Return [x, y] of the center of cell containing provided text 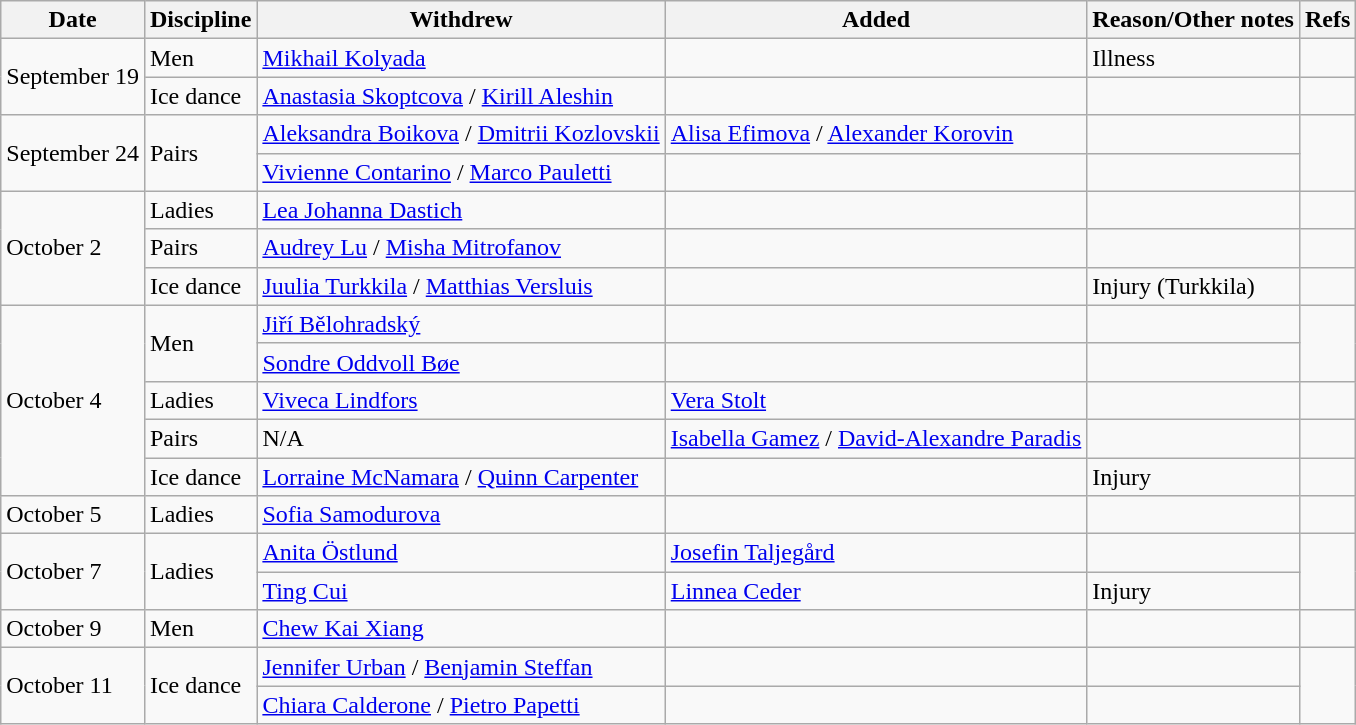
Withdrew [461, 20]
Sofia Samodurova [461, 515]
Vivienne Contarino / Marco Pauletti [461, 172]
Mikhail Kolyada [461, 58]
N/A [461, 438]
Viveca Lindfors [461, 400]
Chiara Calderone / Pietro Papetti [461, 705]
Chew Kai Xiang [461, 629]
October 7 [73, 572]
Isabella Gamez / David-Alexandre Paradis [876, 438]
Ting Cui [461, 591]
Josefin Taljegård [876, 553]
October 4 [73, 400]
Jennifer Urban / Benjamin Steffan [461, 667]
Linnea Ceder [876, 591]
Anastasia Skoptcova / Kirill Aleshin [461, 96]
Jiří Bělohradský [461, 324]
Injury (Turkkila) [1194, 286]
Lea Johanna Dastich [461, 210]
Alisa Efimova / Alexander Korovin [876, 134]
October 2 [73, 248]
October 11 [73, 686]
Date [73, 20]
Anita Östlund [461, 553]
October 5 [73, 515]
Vera Stolt [876, 400]
September 24 [73, 153]
Aleksandra Boikova / Dmitrii Kozlovskii [461, 134]
Added [876, 20]
Refs [1327, 20]
Audrey Lu / Misha Mitrofanov [461, 248]
Juulia Turkkila / Matthias Versluis [461, 286]
Sondre Oddvoll Bøe [461, 362]
Discipline [200, 20]
Illness [1194, 58]
Reason/Other notes [1194, 20]
October 9 [73, 629]
Lorraine McNamara / Quinn Carpenter [461, 477]
September 19 [73, 77]
